Search for the cell housing the specified text and yield its [x, y] center coordinate. 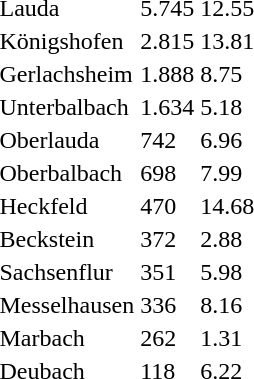
2.815 [168, 41]
470 [168, 206]
1.634 [168, 107]
372 [168, 239]
698 [168, 173]
1.888 [168, 74]
742 [168, 140]
262 [168, 338]
351 [168, 272]
336 [168, 305]
